Scan for the cell matching the given text and deliver its (X, Y) coordinate at center. 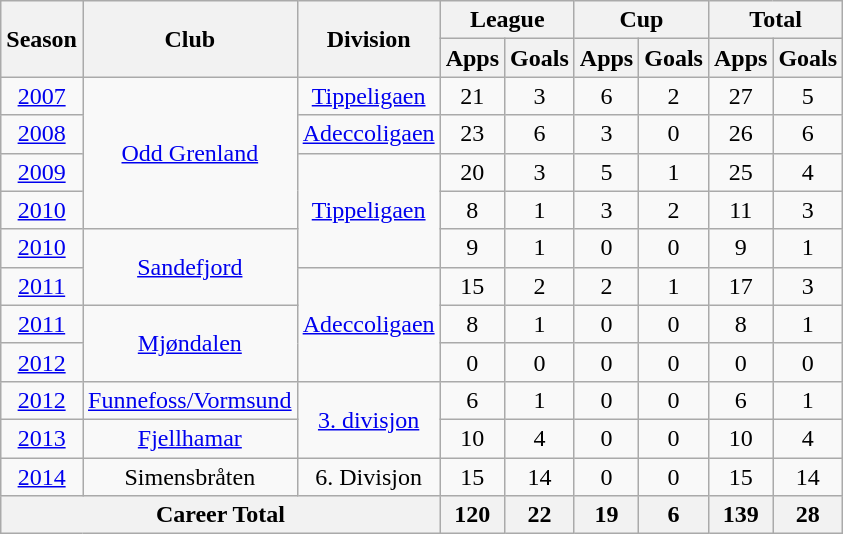
Simensbråten (190, 477)
19 (606, 515)
23 (472, 134)
Division (368, 39)
22 (540, 515)
3. divisjon (368, 419)
Mjøndalen (190, 343)
28 (808, 515)
25 (740, 172)
Odd Grenland (190, 153)
League (507, 20)
17 (740, 286)
2008 (42, 134)
20 (472, 172)
2009 (42, 172)
11 (740, 210)
2014 (42, 477)
2007 (42, 96)
Career Total (220, 515)
6. Divisjon (368, 477)
120 (472, 515)
2013 (42, 438)
Cup (641, 20)
Sandefjord (190, 267)
21 (472, 96)
26 (740, 134)
Season (42, 39)
Fjellhamar (190, 438)
Club (190, 39)
Funnefoss/Vormsund (190, 400)
Total (775, 20)
139 (740, 515)
27 (740, 96)
